Return the (x, y) coordinate for the center point of the cell that contains the specified text.  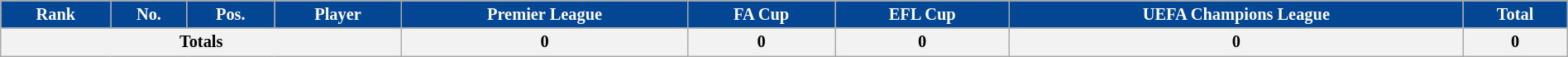
Player (338, 14)
Rank (56, 14)
Total (1515, 14)
EFL Cup (923, 14)
Premier League (545, 14)
UEFA Champions League (1236, 14)
Pos. (230, 14)
No. (149, 14)
FA Cup (761, 14)
Totals (202, 42)
